Locate the cell with the specified text and output its (x, y) center coordinate. 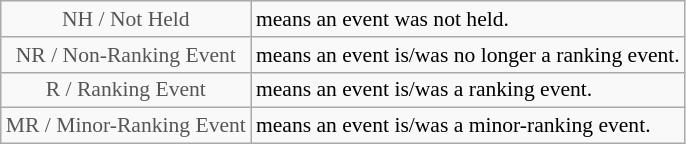
NH / Not Held (126, 19)
MR / Minor-Ranking Event (126, 126)
means an event is/was no longer a ranking event. (468, 55)
R / Ranking Event (126, 90)
means an event was not held. (468, 19)
means an event is/was a ranking event. (468, 90)
means an event is/was a minor-ranking event. (468, 126)
NR / Non-Ranking Event (126, 55)
